Extract the (X, Y) coordinate from the center of the cell holding the provided text.  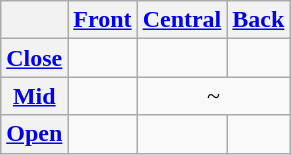
Front (102, 20)
Close (34, 58)
Mid (34, 96)
~ (214, 96)
Back (258, 20)
Central (182, 20)
Open (34, 134)
